Determine the (X, Y) coordinate at the center of the cell enclosing the given text.  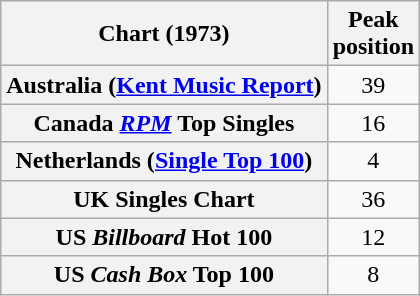
16 (373, 123)
Australia (Kent Music Report) (164, 85)
Netherlands (Single Top 100) (164, 161)
Canada RPM Top Singles (164, 123)
Chart (1973) (164, 34)
39 (373, 85)
8 (373, 275)
UK Singles Chart (164, 199)
US Cash Box Top 100 (164, 275)
US Billboard Hot 100 (164, 237)
36 (373, 199)
12 (373, 237)
Peakposition (373, 34)
4 (373, 161)
